Determine the [x, y] coordinate at the center of the cell enclosing the given text.  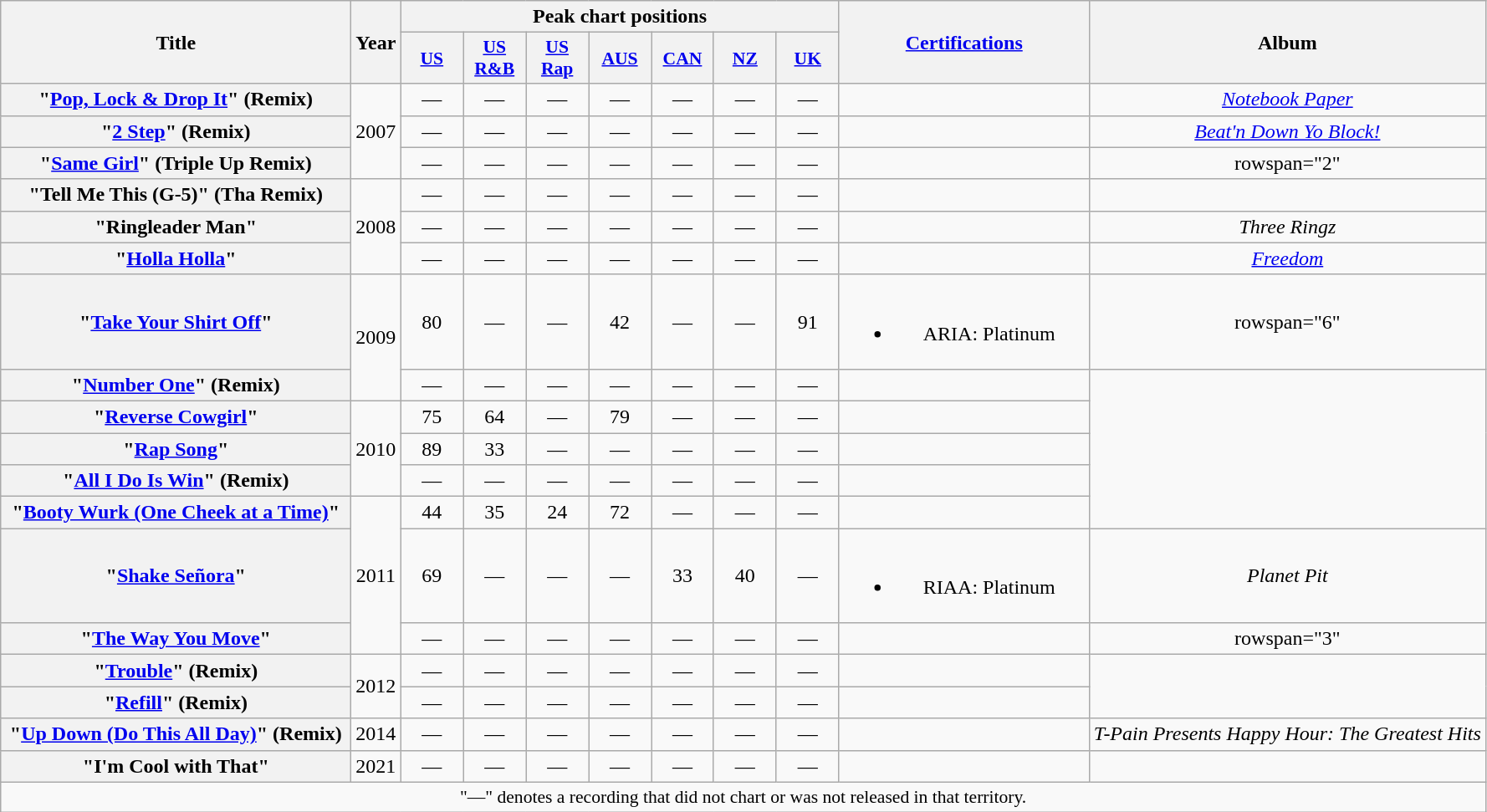
2010 [376, 448]
"Same Girl" (Triple Up Remix) [176, 163]
"Rap Song" [176, 449]
"Holla Holla" [176, 258]
ARIA: Platinum [963, 321]
rowspan="2" [1287, 163]
2008 [376, 227]
72 [621, 513]
NZ [744, 59]
"2 Step" (Remix) [176, 131]
"Booty Wurk (One Cheek at a Time)" [176, 513]
US Rap [557, 59]
Year [376, 42]
Three Ringz [1287, 227]
"I'm Cool with That" [176, 766]
80 [432, 321]
64 [495, 416]
2021 [376, 766]
42 [621, 321]
79 [621, 416]
T-Pain Presents Happy Hour: The Greatest Hits [1287, 734]
rowspan="3" [1287, 639]
"Shake Señora" [176, 575]
Freedom [1287, 258]
"Ringleader Man" [176, 227]
"—" denotes a recording that did not chart or was not released in that territory. [743, 797]
Notebook Paper [1287, 100]
2009 [376, 338]
"All I Do Is Win" (Remix) [176, 481]
AUS [621, 59]
44 [432, 513]
2007 [376, 131]
"Refill" (Remix) [176, 702]
"Take Your Shirt Off" [176, 321]
Planet Pit [1287, 575]
"Up Down (Do This All Day)" (Remix) [176, 734]
35 [495, 513]
"Reverse Cowgirl" [176, 416]
Peak chart positions [620, 17]
2014 [376, 734]
rowspan="6" [1287, 321]
"Trouble" (Remix) [176, 671]
Title [176, 42]
2012 [376, 687]
2011 [376, 575]
"Tell Me This (G-5)" (Tha Remix) [176, 195]
"Pop, Lock & Drop It" (Remix) [176, 100]
40 [744, 575]
Album [1287, 42]
Certifications [963, 42]
US [432, 59]
"The Way You Move" [176, 639]
US R&B [495, 59]
CAN [682, 59]
24 [557, 513]
69 [432, 575]
Beat'n Down Yo Block! [1287, 131]
91 [808, 321]
"Number One" (Remix) [176, 385]
UK [808, 59]
89 [432, 449]
75 [432, 416]
RIAA: Platinum [963, 575]
